Determine the [X, Y] coordinate at the center of the cell enclosing the given text.  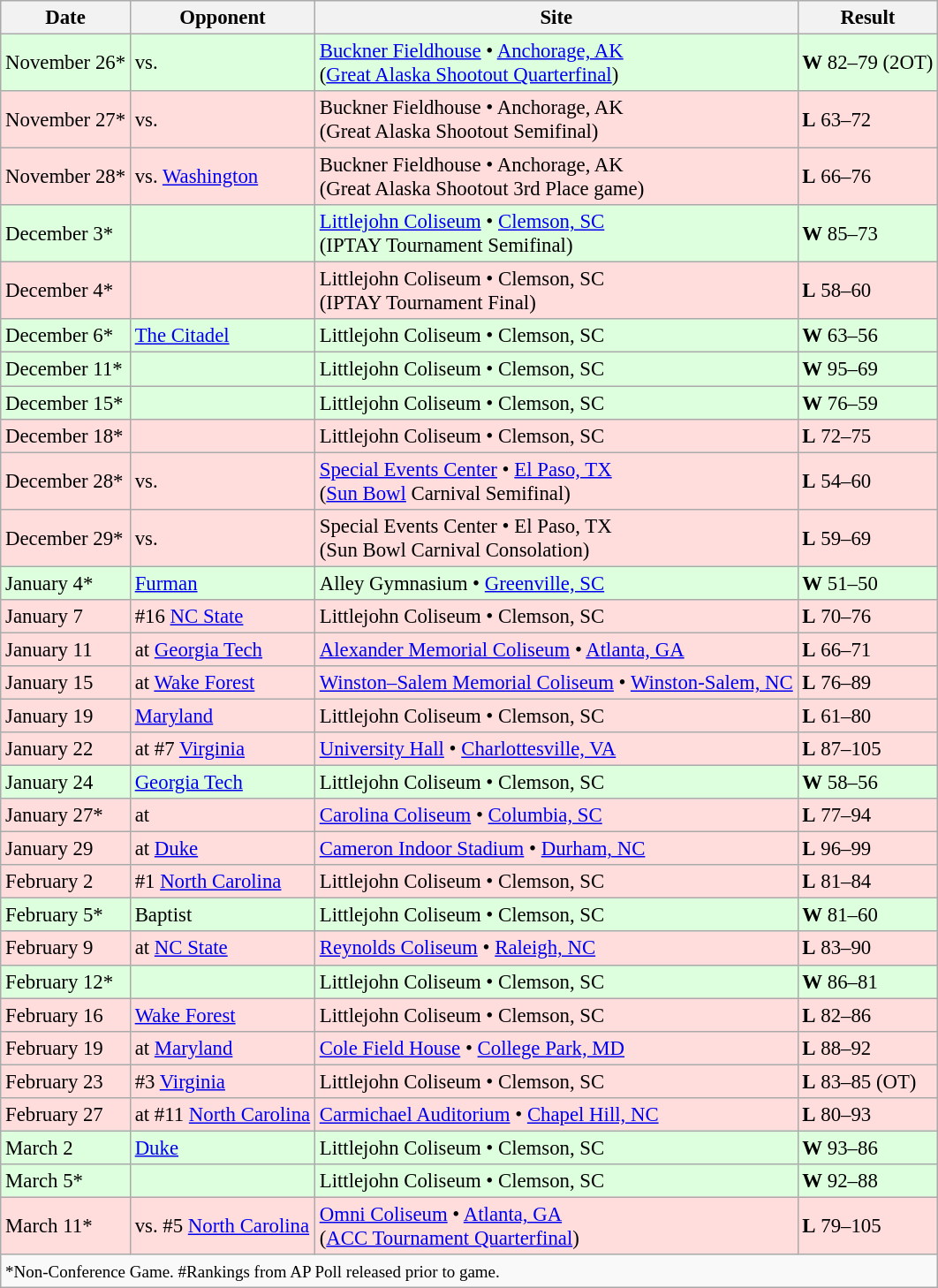
Cole Field House • College Park, MD [556, 1048]
February 5* [65, 915]
L 87–105 [867, 749]
Result [867, 18]
February 27 [65, 1115]
Opponent [223, 18]
November 26* [65, 64]
L 58–60 [867, 292]
Buckner Fieldhouse • Anchorage, AK(Great Alaska Shootout Quarterfinal) [556, 64]
#1 North Carolina [223, 882]
December 15* [65, 403]
at #11 North Carolina [223, 1115]
L 61–80 [867, 716]
Alley Gymnasium • Greenville, SC [556, 583]
Winston–Salem Memorial Coliseum • Winston-Salem, NC [556, 683]
March 5* [65, 1181]
January 27* [65, 815]
vs. #5 North Carolina [223, 1226]
W 63–56 [867, 337]
Carolina Coliseum • Columbia, SC [556, 815]
L 66–76 [867, 177]
Special Events Center • El Paso, TX(Sun Bowl Carnival Consolation) [556, 537]
February 19 [65, 1048]
at NC State [223, 949]
January 7 [65, 617]
January 24 [65, 783]
Alexander Memorial Coliseum • Atlanta, GA [556, 649]
W 51–50 [867, 583]
March 2 [65, 1148]
L 88–92 [867, 1048]
L 63–72 [867, 120]
Reynolds Coliseum • Raleigh, NC [556, 949]
L 81–84 [867, 882]
W 93–86 [867, 1148]
March 11* [65, 1226]
L 70–76 [867, 617]
at Georgia Tech [223, 649]
W 86–81 [867, 981]
#16 NC State [223, 617]
Littlejohn Coliseum • Clemson, SC(IPTAY Tournament Final) [556, 292]
February 9 [65, 949]
L 72–75 [867, 436]
L 76–89 [867, 683]
University Hall • Charlottesville, VA [556, 749]
Buckner Fieldhouse • Anchorage, AK(Great Alaska Shootout 3rd Place game) [556, 177]
Buckner Fieldhouse • Anchorage, AK(Great Alaska Shootout Semifinal) [556, 120]
December 29* [65, 537]
#3 Virginia [223, 1081]
Duke [223, 1148]
at [223, 815]
Site [556, 18]
Wake Forest [223, 1015]
W 82–79 (2OT) [867, 64]
February 16 [65, 1015]
Littlejohn Coliseum • Clemson, SC(IPTAY Tournament Semifinal) [556, 233]
L 54–60 [867, 481]
L 96–99 [867, 849]
L 66–71 [867, 649]
January 19 [65, 716]
vs. Washington [223, 177]
at Maryland [223, 1048]
January 4* [65, 583]
L 59–69 [867, 537]
Omni Coliseum • Atlanta, GA(ACC Tournament Quarterfinal) [556, 1226]
W 76–59 [867, 403]
W 95–69 [867, 369]
Georgia Tech [223, 783]
January 22 [65, 749]
February 2 [65, 882]
December 6* [65, 337]
at #7 Virginia [223, 749]
February 23 [65, 1081]
December 28* [65, 481]
December 11* [65, 369]
January 15 [65, 683]
*Non-Conference Game. #Rankings from AP Poll released prior to game. [470, 1271]
L 80–93 [867, 1115]
November 27* [65, 120]
at Wake Forest [223, 683]
February 12* [65, 981]
December 18* [65, 436]
The Citadel [223, 337]
L 83–90 [867, 949]
at Duke [223, 849]
January 29 [65, 849]
L 77–94 [867, 815]
L 83–85 (OT) [867, 1081]
Baptist [223, 915]
November 28* [65, 177]
Carmichael Auditorium • Chapel Hill, NC [556, 1115]
Cameron Indoor Stadium • Durham, NC [556, 849]
December 3* [65, 233]
W 58–56 [867, 783]
L 82–86 [867, 1015]
Special Events Center • El Paso, TX(Sun Bowl Carnival Semifinal) [556, 481]
L 79–105 [867, 1226]
W 92–88 [867, 1181]
December 4* [65, 292]
Furman [223, 583]
January 11 [65, 649]
Date [65, 18]
W 81–60 [867, 915]
W 85–73 [867, 233]
Maryland [223, 716]
